Return the [X, Y] coordinate for the center point of the cell that contains the specified text.  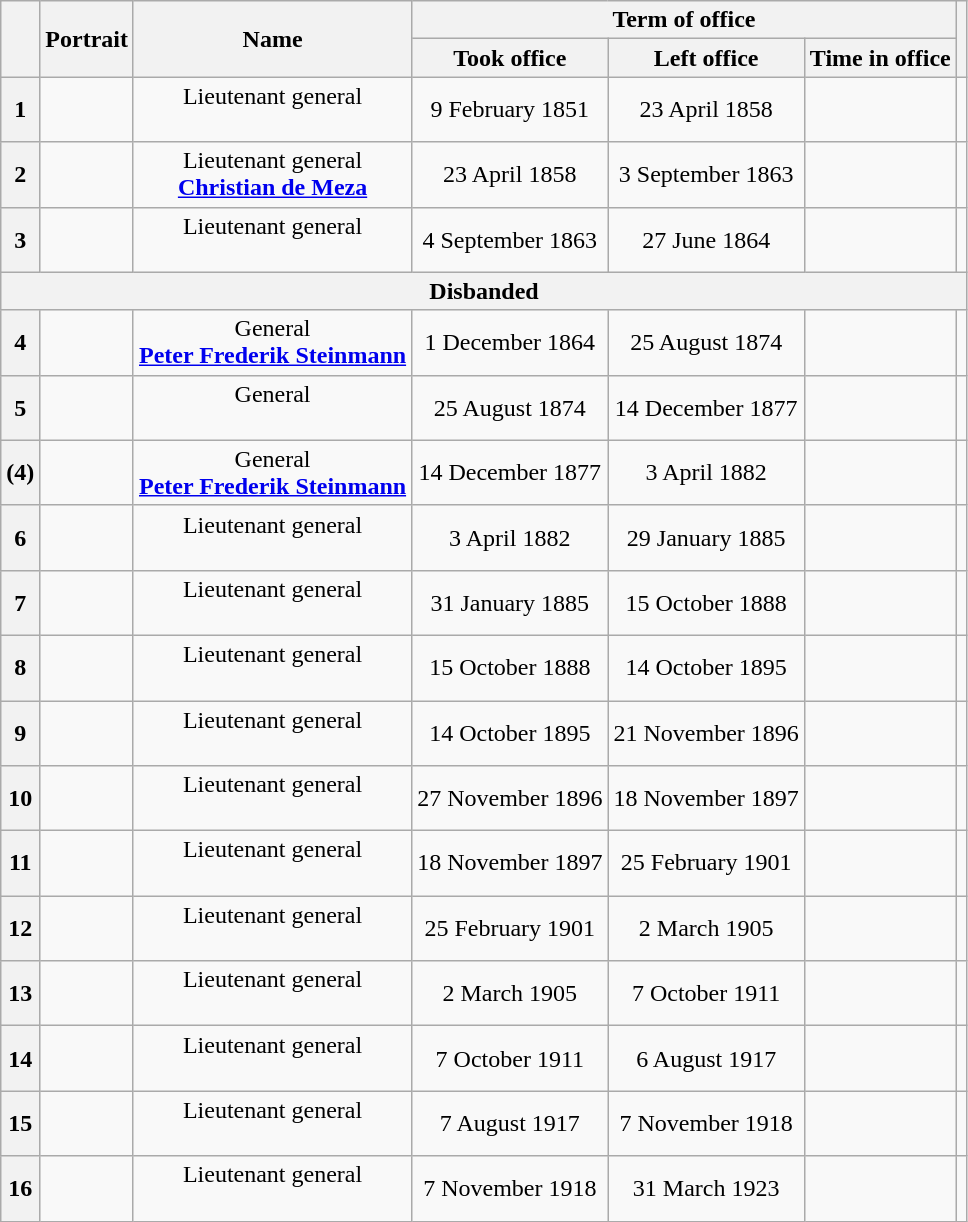
27 November 1896 [510, 798]
7 August 1917 [510, 1124]
Left office [706, 58]
13 [20, 994]
7 [20, 602]
3 September 1863 [706, 174]
21 November 1896 [706, 732]
(4) [20, 472]
8 [20, 668]
15 [20, 1124]
16 [20, 1188]
Term of office [684, 20]
14 [20, 1058]
11 [20, 864]
6 August 1917 [706, 1058]
27 June 1864 [706, 240]
31 January 1885 [510, 602]
Took office [510, 58]
Time in office [880, 58]
9 February 1851 [510, 110]
29 January 1885 [706, 538]
10 [20, 798]
Name [272, 39]
6 [20, 538]
4 [20, 342]
General [272, 408]
4 September 1863 [510, 240]
3 [20, 240]
12 [20, 928]
Disbanded [484, 291]
31 March 1923 [706, 1188]
9 [20, 732]
1 December 1864 [510, 342]
Lieutenant generalChristian de Meza [272, 174]
1 [20, 110]
2 [20, 174]
Portrait [87, 39]
5 [20, 408]
